Pinpoint the cell where the given text exists, returning its (x, y) midpoint coordinate. 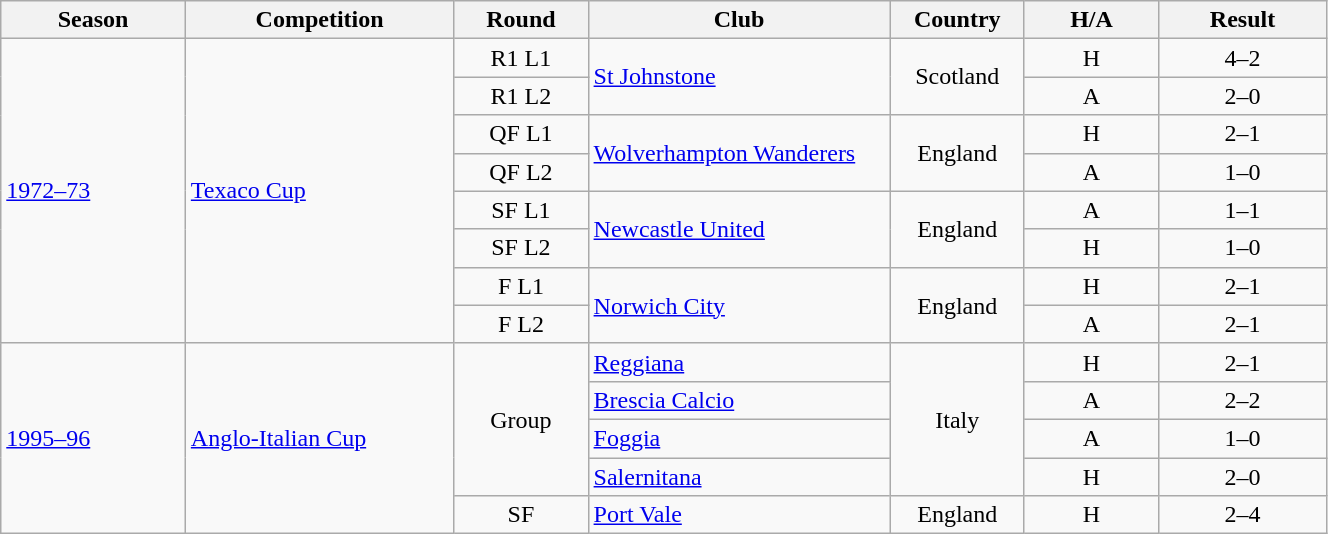
QF L1 (521, 134)
1995–96 (94, 438)
F L1 (521, 286)
F L2 (521, 324)
Norwich City (739, 305)
Country (957, 20)
2–4 (1243, 515)
Competition (319, 20)
SF (521, 515)
H/A (1091, 20)
Foggia (739, 438)
SF L2 (521, 248)
Port Vale (739, 515)
1–1 (1243, 210)
Brescia Calcio (739, 400)
Scotland (957, 77)
Result (1243, 20)
Newcastle United (739, 229)
Wolverhampton Wanderers (739, 153)
2–2 (1243, 400)
R1 L1 (521, 58)
QF L2 (521, 172)
R1 L2 (521, 96)
Texaco Cup (319, 191)
Reggiana (739, 362)
Salernitana (739, 477)
Italy (957, 419)
SF L1 (521, 210)
Anglo-Italian Cup (319, 438)
Season (94, 20)
Group (521, 419)
Club (739, 20)
4–2 (1243, 58)
Round (521, 20)
1972–73 (94, 191)
St Johnstone (739, 77)
